Capture the cell that displays the provided text and extract its [x, y] central coordinate. 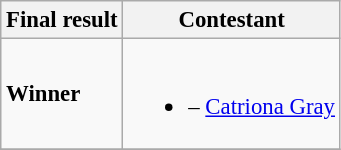
Winner [62, 94]
Contestant [232, 20]
Final result [62, 20]
– Catriona Gray [232, 94]
